Determine the [X, Y] coordinate at the center of the cell enclosing the given text.  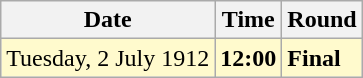
Round [322, 20]
Date [108, 20]
Final [322, 58]
Time [248, 20]
12:00 [248, 58]
Tuesday, 2 July 1912 [108, 58]
